Find where the given text appears and provide that cell's center as (x, y) coordinate. 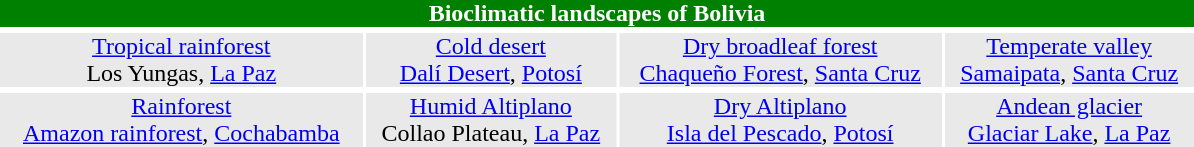
RainforestAmazon rainforest, Cochabamba (182, 120)
Tropical rainforestLos Yungas, La Paz (182, 60)
Humid AltiplanoCollao Plateau, La Paz (491, 120)
Temperate valleySamaipata, Santa Cruz (1069, 60)
Dry broadleaf forestChaqueño Forest, Santa Cruz (780, 60)
Andean glacierGlaciar Lake, La Paz (1069, 120)
Cold desertDalí Desert, Potosí (491, 60)
Dry AltiplanoIsla del Pescado, Potosí (780, 120)
Bioclimatic landscapes of Bolivia (597, 14)
